Output the (x, y) coordinate of the center of the cell containing the given text.  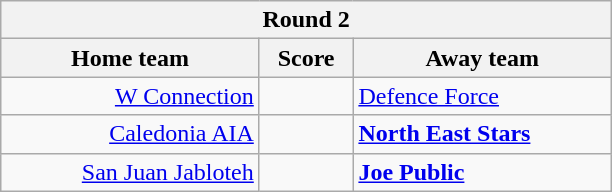
Round 2 (306, 20)
Score (306, 58)
Home team (130, 58)
W Connection (130, 96)
Away team (482, 58)
San Juan Jabloteh (130, 172)
Defence Force (482, 96)
Caledonia AIA (130, 134)
Joe Public (482, 172)
North East Stars (482, 134)
